Scan for the cell matching the given text and deliver its (x, y) coordinate at center. 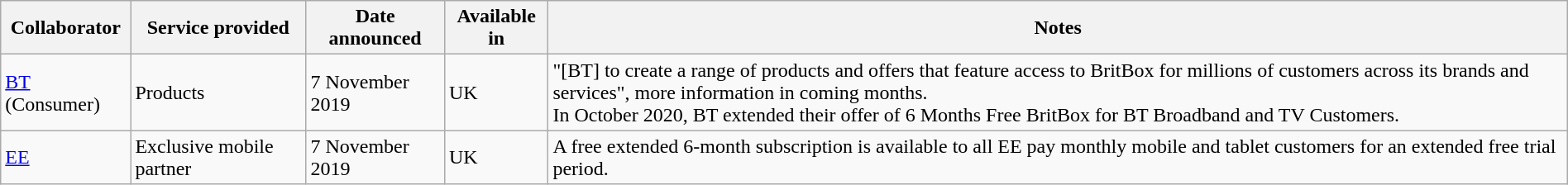
A free extended 6-month subscription is available to all EE pay monthly mobile and tablet customers for an extended free trial period. (1058, 157)
BT (Consumer) (66, 92)
EE (66, 157)
Products (218, 92)
Collaborator (66, 28)
Available in (496, 28)
Exclusive mobile partner (218, 157)
Service provided (218, 28)
Date announced (375, 28)
Notes (1058, 28)
